From the cell containing the given text, extract its center point as [x, y] coordinate. 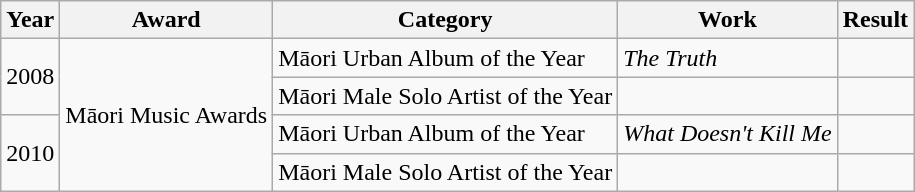
The Truth [728, 58]
Year [30, 20]
Work [728, 20]
2008 [30, 77]
Result [875, 20]
2010 [30, 153]
Category [446, 20]
Award [166, 20]
Māori Music Awards [166, 115]
What Doesn't Kill Me [728, 134]
